Scan for the cell matching the given text and deliver its (x, y) coordinate at center. 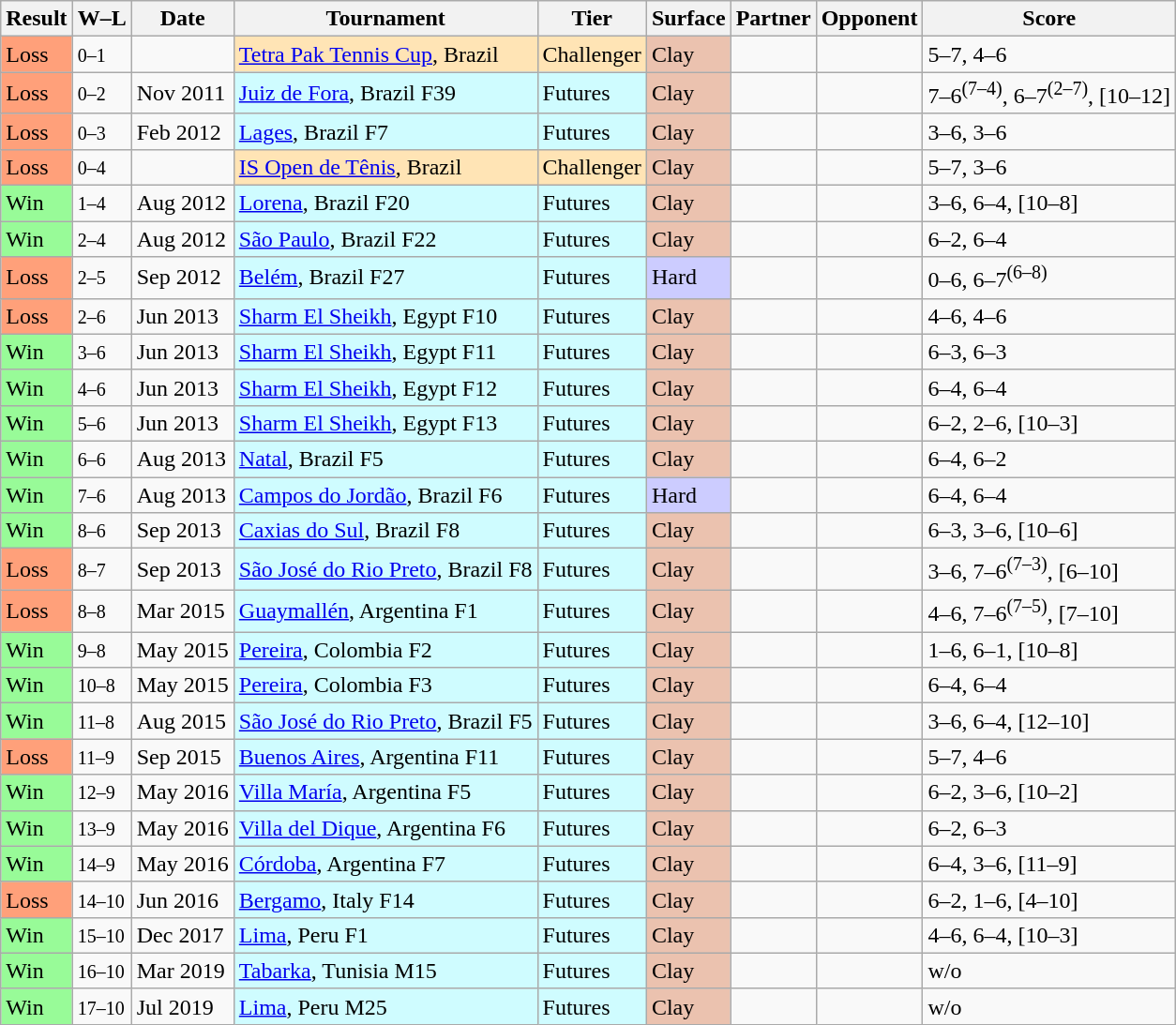
17–10 (101, 1006)
Guaymallén, Argentina F1 (385, 611)
Opponent (869, 19)
Lima, Peru F1 (385, 935)
0–1 (101, 54)
Buenos Aires, Argentina F11 (385, 757)
Feb 2012 (182, 131)
7–6 (101, 495)
6–3, 3–6, [10–6] (1049, 531)
Tabarka, Tunisia M15 (385, 971)
14–9 (101, 864)
6–2, 3–6, [10–2] (1049, 792)
2–6 (101, 316)
Villa del Dique, Argentina F6 (385, 828)
9–8 (101, 650)
4–6 (101, 387)
12–9 (101, 792)
0–2 (101, 94)
Pereira, Colombia F3 (385, 686)
São José do Rio Preto, Brazil F5 (385, 721)
Pereira, Colombia F2 (385, 650)
13–9 (101, 828)
Result (37, 19)
6–4, 6–2 (1049, 459)
São Paulo, Brazil F22 (385, 239)
Sharm El Sheikh, Egypt F12 (385, 387)
6–2, 1–6, [4–10] (1049, 899)
11–8 (101, 721)
Aug 2015 (182, 721)
Sharm El Sheikh, Egypt F13 (385, 423)
10–8 (101, 686)
Natal, Brazil F5 (385, 459)
16–10 (101, 971)
0–6, 6–7(6–8) (1049, 278)
6–2, 6–3 (1049, 828)
Date (182, 19)
1–6, 6–1, [10–8] (1049, 650)
Sep 2015 (182, 757)
6–6 (101, 459)
11–9 (101, 757)
Dec 2017 (182, 935)
Mar 2019 (182, 971)
4–6, 4–6 (1049, 316)
8–6 (101, 531)
Belém, Brazil F27 (385, 278)
3–6, 6–4, [12–10] (1049, 721)
Campos do Jordão, Brazil F6 (385, 495)
Sharm El Sheikh, Egypt F11 (385, 352)
Sep 2012 (182, 278)
15–10 (101, 935)
Lima, Peru M25 (385, 1006)
7–6(7–4), 6–7(2–7), [10–12] (1049, 94)
6–2, 2–6, [10–3] (1049, 423)
3–6, 7–6(7–3), [6–10] (1049, 570)
Tier (592, 19)
1–4 (101, 203)
4–6, 6–4, [10–3] (1049, 935)
Lorena, Brazil F20 (385, 203)
3–6, 3–6 (1049, 131)
Partner (773, 19)
Sharm El Sheikh, Egypt F10 (385, 316)
São José do Rio Preto, Brazil F8 (385, 570)
0–4 (101, 167)
3–6 (101, 352)
Juiz de Fora, Brazil F39 (385, 94)
8–8 (101, 611)
Mar 2015 (182, 611)
5–7, 3–6 (1049, 167)
6–2, 6–4 (1049, 239)
3–6, 6–4, [10–8] (1049, 203)
Córdoba, Argentina F7 (385, 864)
Villa María, Argentina F5 (385, 792)
Tetra Pak Tennis Cup, Brazil (385, 54)
Caxias do Sul, Brazil F8 (385, 531)
4–6, 7–6(7–5), [7–10] (1049, 611)
6–4, 3–6, [11–9] (1049, 864)
W–L (101, 19)
Score (1049, 19)
Jun 2016 (182, 899)
Nov 2011 (182, 94)
8–7 (101, 570)
0–3 (101, 131)
5–6 (101, 423)
Bergamo, Italy F14 (385, 899)
IS Open de Tênis, Brazil (385, 167)
6–3, 6–3 (1049, 352)
Tournament (385, 19)
2–5 (101, 278)
Lages, Brazil F7 (385, 131)
2–4 (101, 239)
Jul 2019 (182, 1006)
Surface (688, 19)
14–10 (101, 899)
